Provide the (x, y) coordinate of the cell's center where the given text is located.  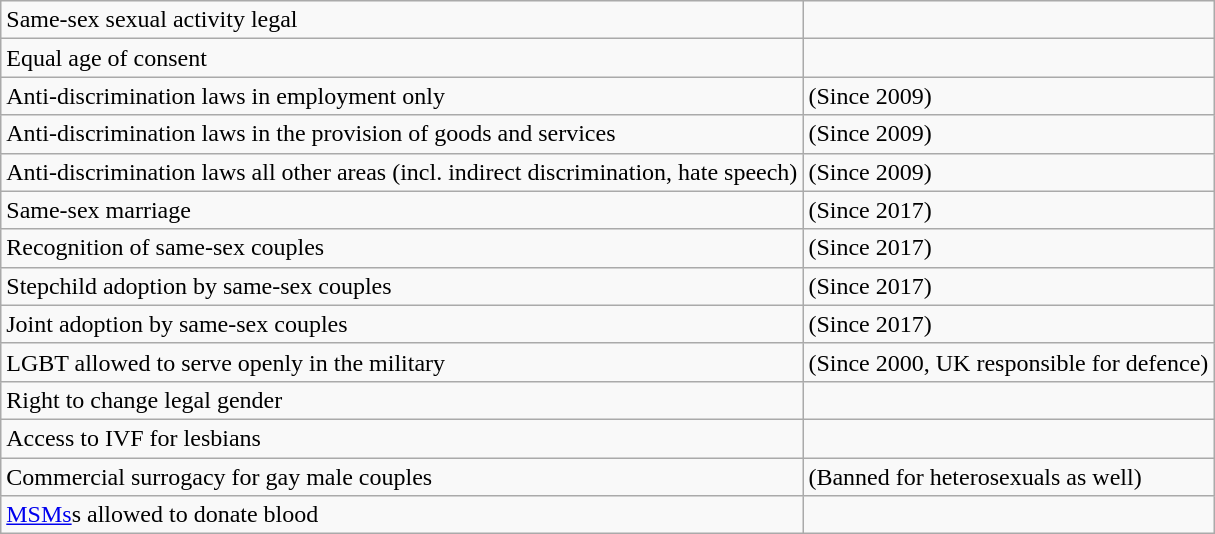
Stepchild adoption by same-sex couples (402, 286)
Equal age of consent (402, 58)
Same-sex marriage (402, 210)
(Banned for heterosexuals as well) (1008, 477)
MSMss allowed to donate blood (402, 515)
Anti-discrimination laws in the provision of goods and services (402, 134)
Access to IVF for lesbians (402, 438)
LGBT allowed to serve openly in the military (402, 362)
(Since 2000, UK responsible for defence) (1008, 362)
Commercial surrogacy for gay male couples (402, 477)
Joint adoption by same-sex couples (402, 324)
Right to change legal gender (402, 400)
Same-sex sexual activity legal (402, 20)
Anti-discrimination laws all other areas (incl. indirect discrimination, hate speech) (402, 172)
Anti-discrimination laws in employment only (402, 96)
Recognition of same-sex couples (402, 248)
